Search for the cell housing the specified text and yield its [X, Y] center coordinate. 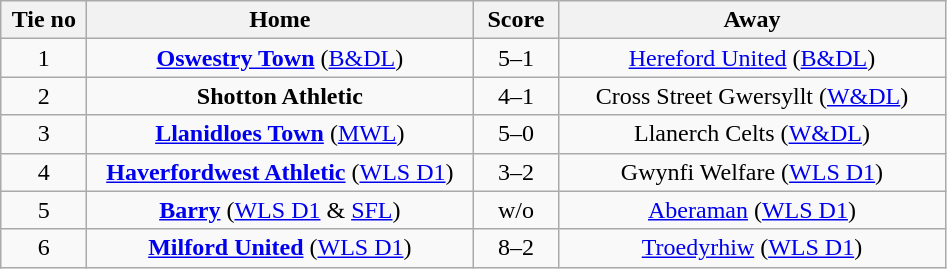
8–2 [516, 248]
6 [44, 248]
2 [44, 96]
Llanidloes Town (MWL) [280, 134]
1 [44, 58]
Tie no [44, 20]
5–0 [516, 134]
Troedyrhiw (WLS D1) [752, 248]
Home [280, 20]
5 [44, 210]
Milford United (WLS D1) [280, 248]
4–1 [516, 96]
Haverfordwest Athletic (WLS D1) [280, 172]
Barry (WLS D1 & SFL) [280, 210]
Gwynfi Welfare (WLS D1) [752, 172]
Aberaman (WLS D1) [752, 210]
3 [44, 134]
4 [44, 172]
Away [752, 20]
Cross Street Gwersyllt (W&DL) [752, 96]
Oswestry Town (B&DL) [280, 58]
5–1 [516, 58]
Llanerch Celts (W&DL) [752, 134]
3–2 [516, 172]
w/o [516, 210]
Shotton Athletic [280, 96]
Hereford United (B&DL) [752, 58]
Score [516, 20]
